Locate the cell with the specified text and output its (X, Y) center coordinate. 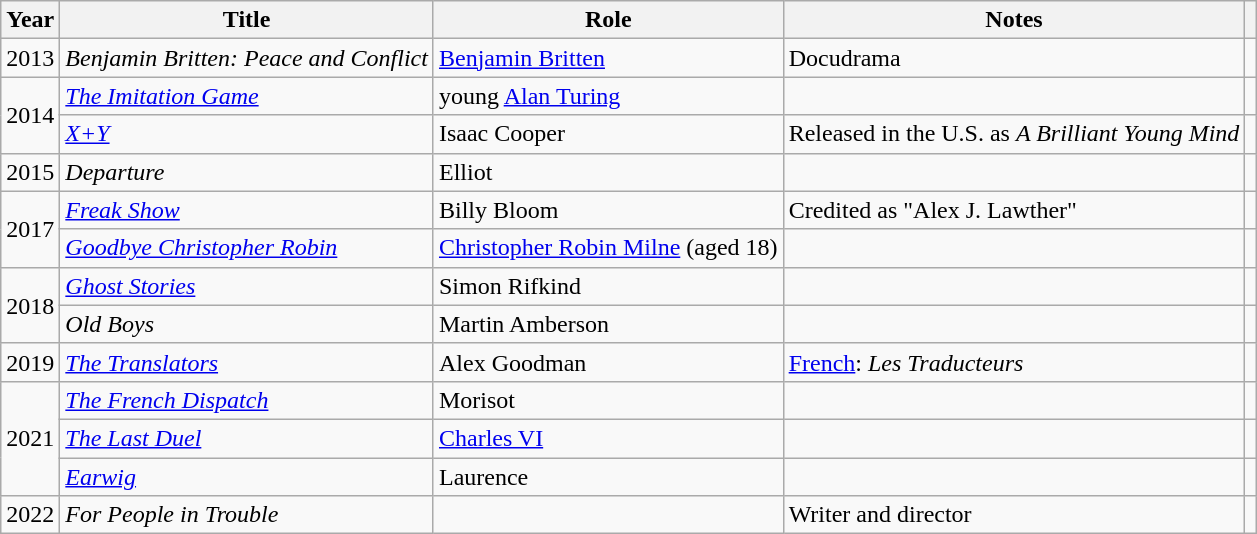
Goodbye Christopher Robin (247, 248)
2021 (30, 438)
young Alan Turing (608, 96)
2022 (30, 515)
The Last Duel (247, 438)
Departure (247, 172)
Title (247, 20)
Charles VI (608, 438)
Released in the U.S. as A Brilliant Young Mind (1014, 134)
Alex Goodman (608, 362)
Earwig (247, 477)
Laurence (608, 477)
Martin Amberson (608, 324)
Credited as "Alex J. Lawther" (1014, 210)
Benjamin Britten: Peace and Conflict (247, 58)
The Imitation Game (247, 96)
2018 (30, 305)
2015 (30, 172)
Writer and director (1014, 515)
X+Y (247, 134)
Morisot (608, 400)
French: Les Traducteurs (1014, 362)
For People in Trouble (247, 515)
2017 (30, 229)
2013 (30, 58)
2019 (30, 362)
Notes (1014, 20)
Year (30, 20)
Freak Show (247, 210)
Docudrama (1014, 58)
Christopher Robin Milne (aged 18) (608, 248)
2014 (30, 115)
Simon Rifkind (608, 286)
Elliot (608, 172)
Billy Bloom (608, 210)
The French Dispatch (247, 400)
Role (608, 20)
Ghost Stories (247, 286)
Isaac Cooper (608, 134)
The Translators (247, 362)
Old Boys (247, 324)
Benjamin Britten (608, 58)
